From the cell containing the given text, extract its center point as (X, Y) coordinate. 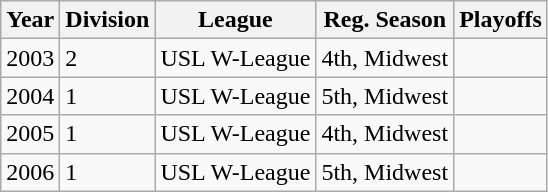
Division (108, 20)
Reg. Season (385, 20)
2006 (30, 172)
2004 (30, 96)
League (236, 20)
Year (30, 20)
2003 (30, 58)
2005 (30, 134)
2 (108, 58)
Playoffs (501, 20)
